Identify which cell holds the provided text, then report its (x, y) central coordinate. 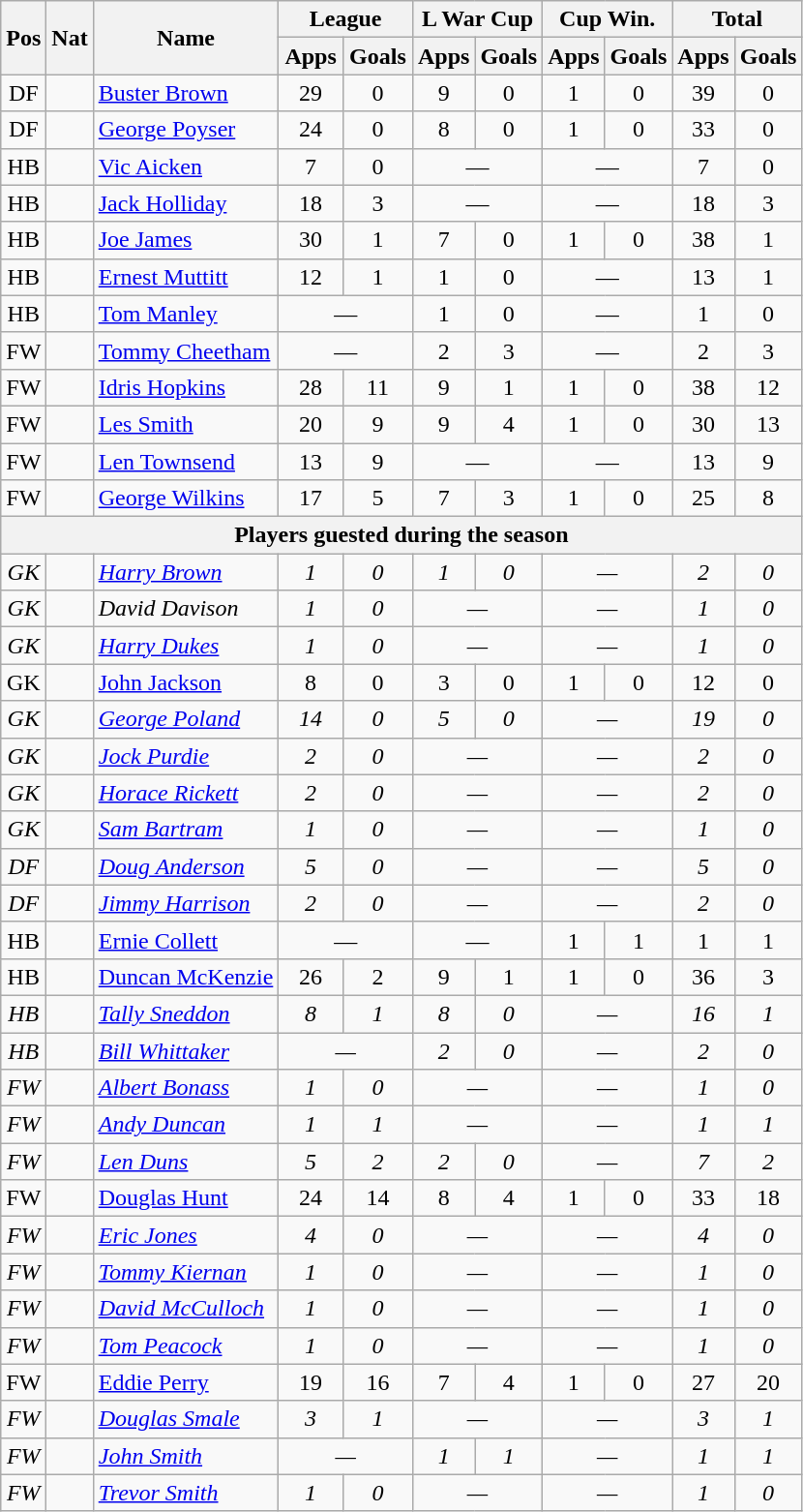
36 (703, 977)
Jack Holliday (186, 203)
Total (737, 19)
John Smith (186, 1456)
27 (703, 1382)
Douglas Smale (186, 1419)
Tom Peacock (186, 1346)
Nat (70, 38)
Tommy Cheetham (186, 350)
John Jackson (186, 682)
26 (312, 977)
Len Townsend (186, 462)
Cup Win. (608, 19)
Albert Bonass (186, 1088)
Duncan McKenzie (186, 977)
39 (703, 93)
Les Smith (186, 424)
Name (186, 38)
Ernie Collett (186, 940)
Tally Sneddon (186, 1013)
29 (312, 93)
Pos (23, 38)
Sam Bartram (186, 830)
Eric Jones (186, 1235)
L War Cup (477, 19)
Andy Duncan (186, 1125)
George Wilkins (186, 499)
11 (377, 387)
Harry Dukes (186, 646)
David McCulloch (186, 1309)
17 (312, 499)
Eddie Perry (186, 1382)
Vic Aicken (186, 166)
Buster Brown (186, 93)
Players guested during the season (401, 535)
Doug Anderson (186, 866)
George Poland (186, 719)
Joe James (186, 240)
Jock Purdie (186, 756)
25 (703, 499)
George Poyser (186, 130)
Ernest Muttitt (186, 277)
Tom Manley (186, 314)
League (346, 19)
Douglas Hunt (186, 1198)
Len Duns (186, 1162)
Harry Brown (186, 572)
Idris Hopkins (186, 387)
28 (312, 387)
Trevor Smith (186, 1493)
Horace Rickett (186, 793)
Bill Whittaker (186, 1050)
Tommy Kiernan (186, 1272)
Jimmy Harrison (186, 903)
David Davison (186, 609)
